Capture the cell that displays the provided text and extract its (X, Y) central coordinate. 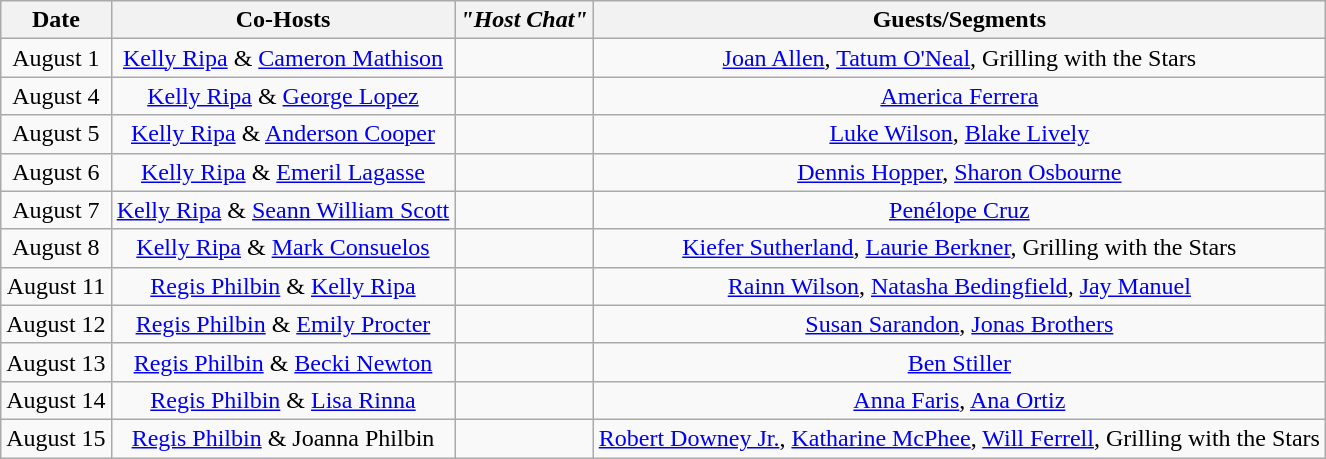
Regis Philbin & Kelly Ripa (283, 286)
Kelly Ripa & George Lopez (283, 96)
August 7 (56, 210)
Anna Faris, Ana Ortiz (959, 400)
August 12 (56, 324)
America Ferrera (959, 96)
Kelly Ripa & Seann William Scott (283, 210)
Robert Downey Jr., Katharine McPhee, Will Ferrell, Grilling with the Stars (959, 438)
August 4 (56, 96)
August 13 (56, 362)
Date (56, 20)
Kelly Ripa & Cameron Mathison (283, 58)
Joan Allen, Tatum O'Neal, Grilling with the Stars (959, 58)
August 5 (56, 134)
Kelly Ripa & Anderson Cooper (283, 134)
Kelly Ripa & Emeril Lagasse (283, 172)
August 14 (56, 400)
"Host Chat" (524, 20)
Guests/Segments (959, 20)
Dennis Hopper, Sharon Osbourne (959, 172)
Luke Wilson, Blake Lively (959, 134)
August 11 (56, 286)
August 1 (56, 58)
Penélope Cruz (959, 210)
Regis Philbin & Joanna Philbin (283, 438)
Kelly Ripa & Mark Consuelos (283, 248)
Kiefer Sutherland, Laurie Berkner, Grilling with the Stars (959, 248)
Regis Philbin & Lisa Rinna (283, 400)
Ben Stiller (959, 362)
Susan Sarandon, Jonas Brothers (959, 324)
Rainn Wilson, Natasha Bedingfield, Jay Manuel (959, 286)
Regis Philbin & Becki Newton (283, 362)
August 6 (56, 172)
Regis Philbin & Emily Procter (283, 324)
Co-Hosts (283, 20)
August 15 (56, 438)
August 8 (56, 248)
